Pinpoint the cell where the given text exists, returning its [X, Y] midpoint coordinate. 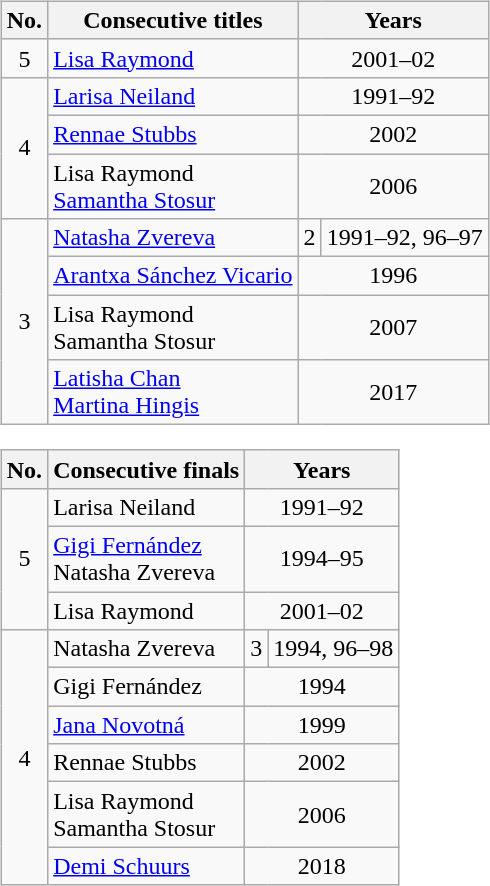
Consecutive titles [173, 20]
Gigi Fernández Natasha Zvereva [146, 558]
Latisha Chan Martina Hingis [173, 392]
1996 [393, 276]
2017 [393, 392]
Consecutive finals [146, 469]
Arantxa Sánchez Vicario [173, 276]
Demi Schuurs [146, 866]
2007 [393, 328]
1994 [322, 687]
2018 [322, 866]
1999 [322, 725]
1991–92, 96–97 [404, 238]
1994, 96–98 [334, 649]
Gigi Fernández [146, 687]
2 [310, 238]
Jana Novotná [146, 725]
1994–95 [322, 558]
